Detect which cell encompasses the target text, then output its (x, y) center coordinate. 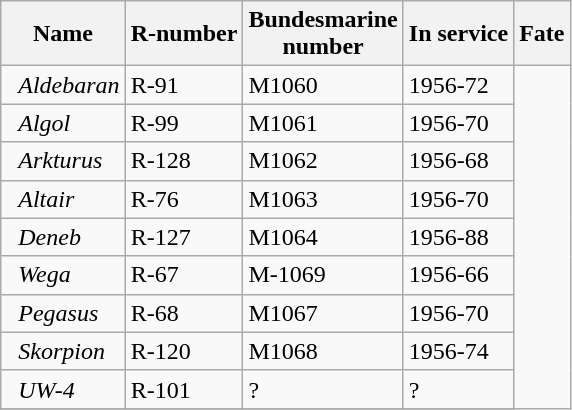
Pegasus (63, 313)
M1061 (323, 123)
R-120 (184, 351)
Altair (63, 199)
Deneb (63, 237)
1956-68 (458, 161)
R-101 (184, 389)
Bundesmarinenumber (323, 34)
M-1069 (323, 275)
1956-66 (458, 275)
1956-72 (458, 85)
Wega (63, 275)
M1068 (323, 351)
Algol (63, 123)
M1063 (323, 199)
Aldebaran (63, 85)
R-99 (184, 123)
R-67 (184, 275)
M1060 (323, 85)
1956-88 (458, 237)
1956-74 (458, 351)
Name (63, 34)
R-127 (184, 237)
Skorpion (63, 351)
R-91 (184, 85)
In service (458, 34)
R-68 (184, 313)
Arkturus (63, 161)
Fate (542, 34)
R-128 (184, 161)
M1067 (323, 313)
UW-4 (63, 389)
R-number (184, 34)
R-76 (184, 199)
M1062 (323, 161)
M1064 (323, 237)
